Detect which cell encompasses the target text, then output its [X, Y] center coordinate. 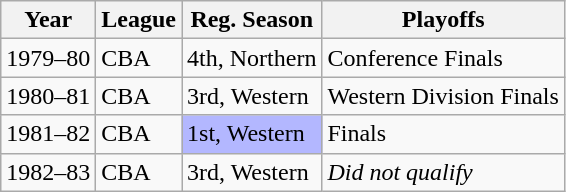
4th, Northern [252, 58]
Reg. Season [252, 20]
League [139, 20]
Conference Finals [443, 58]
1st, Western [252, 134]
Playoffs [443, 20]
1981–82 [48, 134]
Western Division Finals [443, 96]
Year [48, 20]
Did not qualify [443, 172]
1979–80 [48, 58]
1982–83 [48, 172]
Finals [443, 134]
1980–81 [48, 96]
